Identify which cell holds the provided text, then report its [x, y] central coordinate. 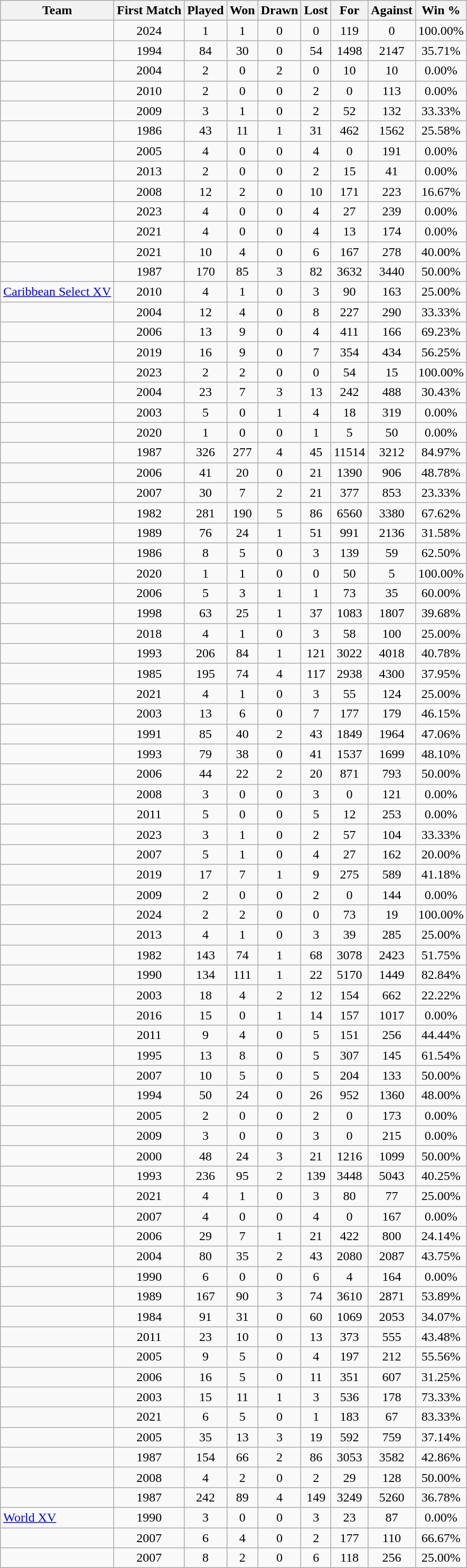
134 [206, 975]
157 [349, 1015]
145 [392, 1055]
1699 [392, 754]
275 [349, 874]
Caribbean Select XV [57, 292]
163 [392, 292]
991 [349, 533]
151 [349, 1035]
25.58% [441, 131]
22.22% [441, 995]
373 [349, 1337]
67.62% [441, 513]
79 [206, 754]
59 [392, 553]
31.25% [441, 1377]
52 [349, 111]
1069 [349, 1317]
144 [392, 895]
World XV [57, 1517]
2080 [349, 1257]
60 [316, 1317]
31.58% [441, 533]
2938 [349, 674]
3022 [349, 654]
1449 [392, 975]
2087 [392, 1257]
1360 [392, 1095]
113 [392, 91]
55 [349, 694]
Played [206, 11]
77 [392, 1196]
40.00% [441, 252]
47.06% [441, 734]
277 [242, 452]
3448 [349, 1176]
164 [392, 1277]
1537 [349, 754]
41.18% [441, 874]
46.15% [441, 714]
1807 [392, 613]
17 [206, 874]
1216 [349, 1156]
3440 [392, 272]
2147 [392, 51]
3212 [392, 452]
82.84% [441, 975]
662 [392, 995]
25 [242, 613]
3380 [392, 513]
195 [206, 674]
1998 [149, 613]
2000 [149, 1156]
84.97% [441, 452]
58 [349, 634]
73.33% [441, 1397]
307 [349, 1055]
24.14% [441, 1236]
462 [349, 131]
44.44% [441, 1035]
179 [392, 714]
48.78% [441, 473]
68 [316, 955]
118 [349, 1558]
56.25% [441, 352]
63 [206, 613]
30.43% [441, 392]
91 [206, 1317]
589 [392, 874]
95 [242, 1176]
3610 [349, 1297]
51.75% [441, 955]
For [349, 11]
326 [206, 452]
223 [392, 191]
1017 [392, 1015]
62.50% [441, 553]
37.95% [441, 674]
411 [349, 332]
40.25% [441, 1176]
149 [316, 1497]
354 [349, 352]
35.71% [441, 51]
26 [316, 1095]
793 [392, 774]
191 [392, 151]
2871 [392, 1297]
1964 [392, 734]
377 [349, 493]
1984 [149, 1317]
171 [349, 191]
422 [349, 1236]
162 [392, 854]
2018 [149, 634]
607 [392, 1377]
44 [206, 774]
239 [392, 211]
45 [316, 452]
3078 [349, 955]
34.07% [441, 1317]
759 [392, 1437]
40.78% [441, 654]
5170 [349, 975]
555 [392, 1337]
66.67% [441, 1538]
39 [349, 935]
143 [206, 955]
281 [206, 513]
204 [349, 1075]
43.48% [441, 1337]
82 [316, 272]
434 [392, 352]
3582 [392, 1457]
906 [392, 473]
3249 [349, 1497]
36.78% [441, 1497]
100 [392, 634]
4018 [392, 654]
174 [392, 231]
Lost [316, 11]
1991 [149, 734]
83.33% [441, 1417]
11514 [349, 452]
57 [349, 834]
212 [392, 1357]
First Match [149, 11]
4300 [392, 674]
592 [349, 1437]
871 [349, 774]
69.23% [441, 332]
3632 [349, 272]
1390 [349, 473]
111 [242, 975]
536 [349, 1397]
87 [392, 1517]
278 [392, 252]
42.86% [441, 1457]
61.54% [441, 1055]
37.14% [441, 1437]
40 [242, 734]
206 [206, 654]
1985 [149, 674]
1562 [392, 131]
55.56% [441, 1357]
170 [206, 272]
1849 [349, 734]
166 [392, 332]
37 [316, 613]
2423 [392, 955]
110 [392, 1538]
16.67% [441, 191]
Won [242, 11]
319 [392, 412]
48.00% [441, 1095]
Win % [441, 11]
253 [392, 814]
128 [392, 1477]
60.00% [441, 593]
2136 [392, 533]
227 [349, 312]
39.68% [441, 613]
190 [242, 513]
1099 [392, 1156]
67 [392, 1417]
173 [392, 1116]
89 [242, 1497]
76 [206, 533]
Team [57, 11]
119 [349, 31]
1083 [349, 613]
5043 [392, 1176]
183 [349, 1417]
1498 [349, 51]
197 [349, 1357]
66 [242, 1457]
Drawn [279, 11]
48 [206, 1156]
236 [206, 1176]
38 [242, 754]
215 [392, 1136]
Against [392, 11]
124 [392, 694]
285 [392, 935]
104 [392, 834]
952 [349, 1095]
14 [316, 1015]
5260 [392, 1497]
853 [392, 493]
53.89% [441, 1297]
3053 [349, 1457]
488 [392, 392]
133 [392, 1075]
117 [316, 674]
43.75% [441, 1257]
6560 [349, 513]
1995 [149, 1055]
132 [392, 111]
23.33% [441, 493]
2016 [149, 1015]
351 [349, 1377]
51 [316, 533]
20.00% [441, 854]
178 [392, 1397]
2053 [392, 1317]
290 [392, 312]
800 [392, 1236]
48.10% [441, 754]
